Output the (X, Y) coordinate of the center of the cell containing the given text.  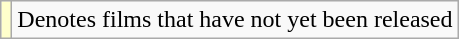
Denotes films that have not yet been released (235, 20)
